From the cell containing the given text, extract its center point as (X, Y) coordinate. 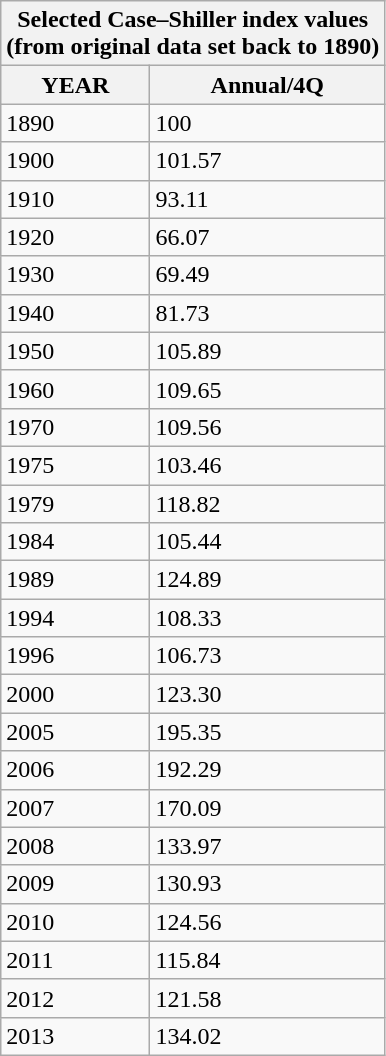
2011 (76, 960)
81.73 (268, 313)
121.58 (268, 998)
1989 (76, 580)
2005 (76, 732)
2007 (76, 808)
2008 (76, 846)
1930 (76, 275)
123.30 (268, 694)
2013 (76, 1036)
1910 (76, 199)
106.73 (268, 656)
100 (268, 123)
134.02 (268, 1036)
108.33 (268, 618)
109.56 (268, 427)
1994 (76, 618)
1960 (76, 389)
93.11 (268, 199)
124.89 (268, 580)
1984 (76, 542)
1940 (76, 313)
101.57 (268, 161)
1996 (76, 656)
118.82 (268, 503)
195.35 (268, 732)
1890 (76, 123)
105.44 (268, 542)
1950 (76, 351)
133.97 (268, 846)
130.93 (268, 884)
Selected Case–Shiller index values (from original data set back to 1890) (193, 34)
1970 (76, 427)
2006 (76, 770)
109.65 (268, 389)
2010 (76, 922)
Annual/4Q (268, 85)
69.49 (268, 275)
1975 (76, 465)
103.46 (268, 465)
2012 (76, 998)
170.09 (268, 808)
66.07 (268, 237)
YEAR (76, 85)
124.56 (268, 922)
1900 (76, 161)
1979 (76, 503)
105.89 (268, 351)
192.29 (268, 770)
2000 (76, 694)
1920 (76, 237)
2009 (76, 884)
115.84 (268, 960)
